Scan for the cell matching the given text and deliver its [X, Y] coordinate at center. 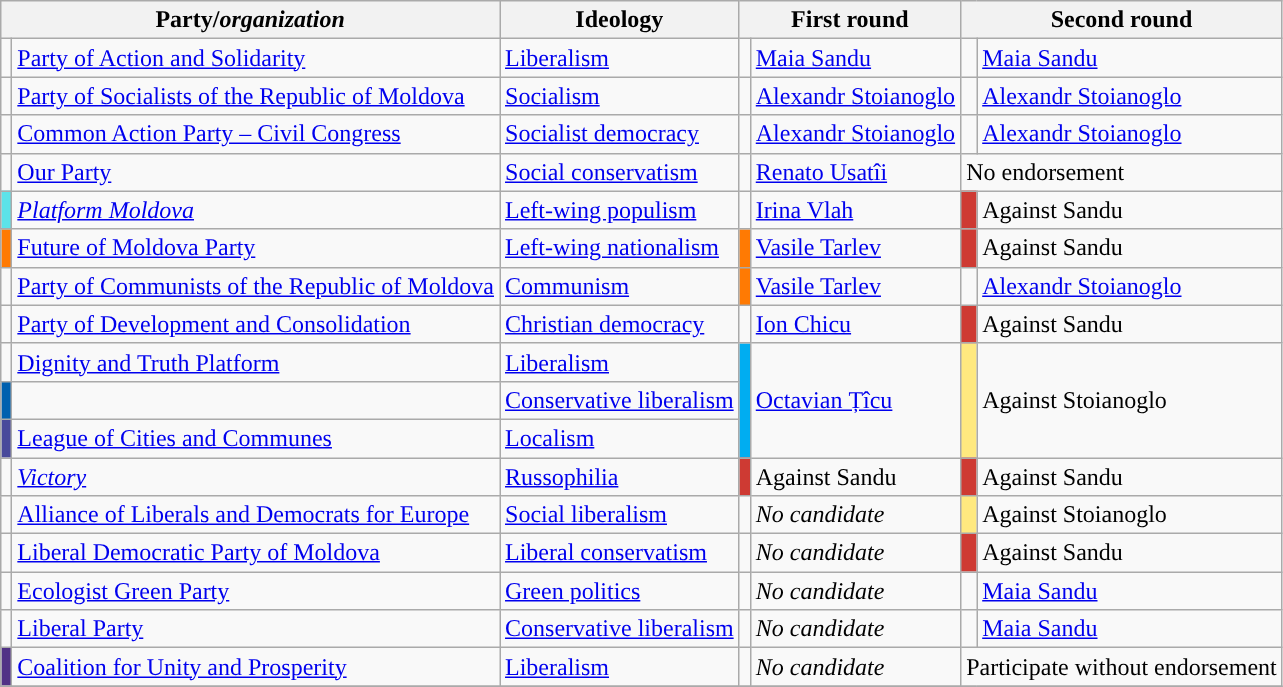
Party of Development and Consolidation [256, 324]
Common Action Party – Civil Congress [256, 134]
Party of Action and Solidarity [256, 58]
Liberal conservatism [620, 553]
Participate without endorsement [1122, 667]
Socialist democracy [620, 134]
Christian democracy [620, 324]
Alliance of Liberals and Democrats for Europe [256, 515]
Second round [1122, 20]
League of Cities and Communes [256, 438]
Liberal Democratic Party of Moldova [256, 553]
Liberal Party [256, 629]
Social liberalism [620, 515]
Party of Communists of the Republic of Moldova [256, 286]
Social conservatism [620, 172]
Renato Usatîi [855, 172]
Left-wing populism [620, 210]
No endorsement [1122, 172]
Russophilia [620, 477]
Party of Socialists of the Republic of Moldova [256, 96]
Green politics [620, 591]
Communism [620, 286]
Octavian Țîcu [855, 400]
First round [850, 20]
Our Party [256, 172]
Party/organization [250, 20]
Localism [620, 438]
Future of Moldova Party [256, 248]
Dignity and Truth Platform [256, 362]
Coalition for Unity and Prosperity [256, 667]
Socialism [620, 96]
Left-wing nationalism [620, 248]
Ecologist Green Party [256, 591]
Irina Vlah [855, 210]
Ideology [620, 20]
Victory [256, 477]
Platform Moldova [256, 210]
Ion Chicu [855, 324]
